From the cell containing the given text, extract its center point as (x, y) coordinate. 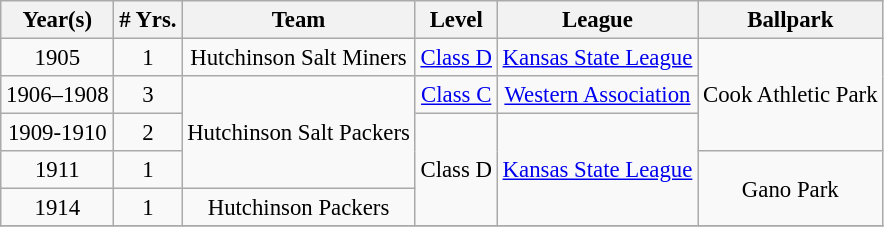
Western Association (597, 95)
1905 (58, 58)
1914 (58, 208)
Hutchinson Salt Packers (298, 132)
# Yrs. (148, 20)
Team (298, 20)
Gano Park (790, 188)
Hutchinson Packers (298, 208)
1906–1908 (58, 95)
Ballpark (790, 20)
League (597, 20)
Cook Athletic Park (790, 96)
Hutchinson Salt Miners (298, 58)
1909-1910 (58, 133)
Year(s) (58, 20)
2 (148, 133)
3 (148, 95)
1911 (58, 170)
Class C (456, 95)
Level (456, 20)
